Return [x, y] of the center of cell containing provided text 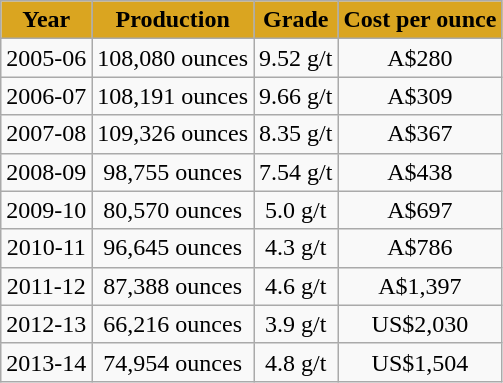
A$1,397 [420, 286]
Year [46, 20]
108,191 ounces [173, 96]
96,645 ounces [173, 248]
4.6 g/t [296, 286]
Production [173, 20]
87,388 ounces [173, 286]
A$786 [420, 248]
2012-13 [46, 324]
2009-10 [46, 210]
2010-11 [46, 248]
108,080 ounces [173, 58]
80,570 ounces [173, 210]
98,755 ounces [173, 172]
9.52 g/t [296, 58]
A$367 [420, 134]
2005-06 [46, 58]
A$438 [420, 172]
9.66 g/t [296, 96]
Grade [296, 20]
74,954 ounces [173, 362]
5.0 g/t [296, 210]
8.35 g/t [296, 134]
2013-14 [46, 362]
2006-07 [46, 96]
2011-12 [46, 286]
66,216 ounces [173, 324]
3.9 g/t [296, 324]
109,326 ounces [173, 134]
Cost per ounce [420, 20]
4.3 g/t [296, 248]
7.54 g/t [296, 172]
2008-09 [46, 172]
A$309 [420, 96]
A$280 [420, 58]
US$2,030 [420, 324]
2007-08 [46, 134]
A$697 [420, 210]
US$1,504 [420, 362]
4.8 g/t [296, 362]
